Return the [x, y] coordinate for the center point of the cell that contains the specified text.  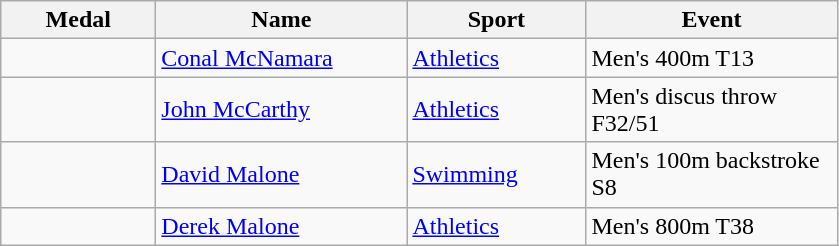
Event [712, 20]
John McCarthy [282, 110]
Derek Malone [282, 226]
Men's 400m T13 [712, 58]
Men's discus throw F32/51 [712, 110]
Conal McNamara [282, 58]
Name [282, 20]
Men's 100m backstroke S8 [712, 174]
David Malone [282, 174]
Swimming [496, 174]
Men's 800m T38 [712, 226]
Medal [78, 20]
Sport [496, 20]
